Provide the [x, y] coordinate of the cell's center where the given text is located.  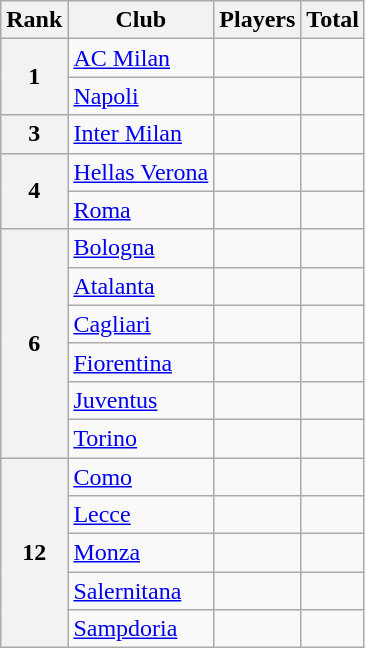
6 [34, 343]
Fiorentina [141, 362]
AC Milan [141, 58]
Monza [141, 553]
Atalanta [141, 286]
12 [34, 553]
Napoli [141, 96]
Bologna [141, 248]
Inter Milan [141, 134]
Juventus [141, 400]
3 [34, 134]
4 [34, 191]
Salernitana [141, 591]
Hellas Verona [141, 172]
Como [141, 477]
Club [141, 20]
Cagliari [141, 324]
1 [34, 77]
Rank [34, 20]
Roma [141, 210]
Sampdoria [141, 629]
Lecce [141, 515]
Total [333, 20]
Torino [141, 438]
Players [258, 20]
